Scan for the cell matching the given text and deliver its [x, y] coordinate at center. 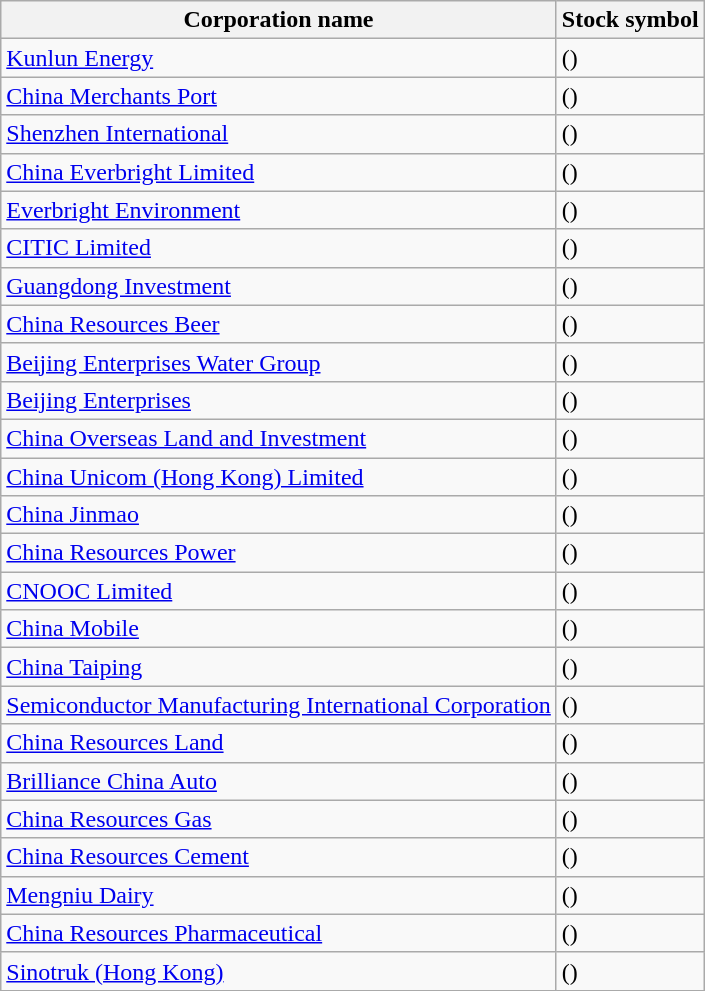
China Resources Beer [279, 324]
Brilliance China Auto [279, 781]
Semiconductor Manufacturing International Corporation [279, 705]
CNOOC Limited [279, 591]
Stock symbol [630, 20]
Shenzhen International [279, 134]
China Resources Land [279, 743]
China Resources Pharmaceutical [279, 933]
Mengniu Dairy [279, 895]
Guangdong Investment [279, 286]
CITIC Limited [279, 248]
China Overseas Land and Investment [279, 438]
Sinotruk (Hong Kong) [279, 971]
Beijing Enterprises [279, 400]
China Taiping [279, 667]
Kunlun Energy [279, 58]
Beijing Enterprises Water Group [279, 362]
China Resources Power [279, 553]
China Everbright Limited [279, 172]
China Resources Gas [279, 819]
China Resources Cement [279, 857]
China Jinmao [279, 515]
China Unicom (Hong Kong) Limited [279, 477]
Corporation name [279, 20]
China Mobile [279, 629]
Everbright Environment [279, 210]
China Merchants Port [279, 96]
